Capture the cell that displays the provided text and extract its (X, Y) central coordinate. 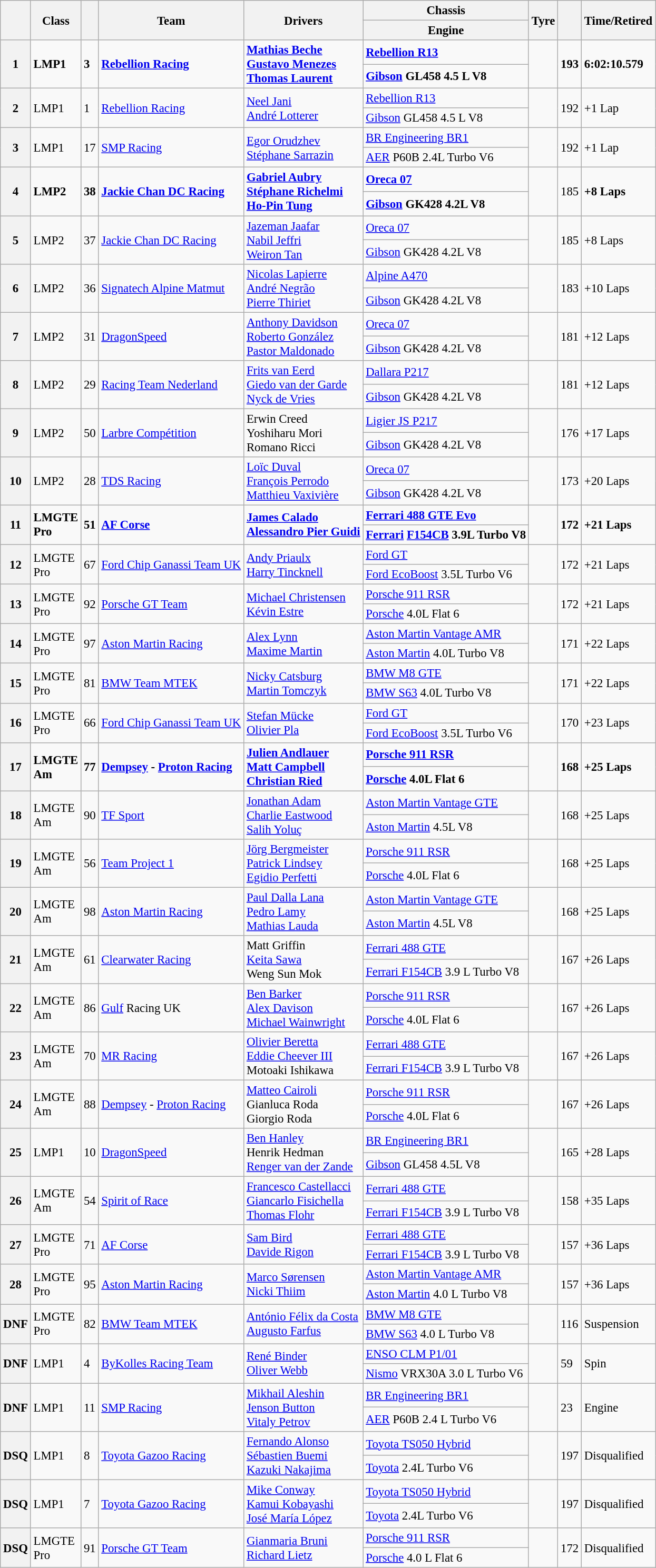
TDS Racing (171, 481)
66 (90, 722)
AER P60B 2.4 L Turbo V6 (446, 1420)
+35 Laps (619, 1201)
Class (56, 20)
31 (90, 336)
Porsche 4.0 L Flat 6 (446, 1557)
Alpine A470 (446, 276)
16 (16, 722)
77 (90, 767)
90 (90, 815)
Alex Lynn Maxime Martin (303, 643)
88 (90, 1105)
Marco Sørensen Nicki Thiim (303, 1285)
Jazeman Jaafar Nabil Jeffri Weiron Tan (303, 240)
Julien Andlauer Matt Campbell Christian Ried (303, 767)
Matt Griffin Keita Sawa Weng Sun Mok (303, 960)
Team (171, 20)
27 (16, 1245)
Signatech Alpine Matmut (171, 288)
Team Project 1 (171, 864)
BMW S63 4.0 L Turbo V8 (446, 1334)
+28 Laps (619, 1153)
Drivers (303, 20)
24 (16, 1105)
Chassis (446, 11)
50 (90, 433)
Racing Team Nederland (171, 384)
36 (90, 288)
Michael Christensen Kévin Estre (303, 604)
116 (570, 1324)
15 (16, 683)
BMW S63 4.0L Turbo V8 (446, 693)
Suspension (619, 1324)
29 (90, 384)
Loïc Duval François Perrodo Matthieu Vaxivière (303, 481)
Matteo Cairoli Gianluca Roda Giorgio Roda (303, 1105)
Spirit of Race (171, 1201)
61 (90, 960)
82 (90, 1324)
56 (90, 864)
6:02:10.579 (619, 64)
26 (16, 1201)
Time/Retired (619, 20)
TF Sport (171, 815)
Sam Bird Davide Rigon (303, 1245)
+10 Laps (619, 288)
71 (90, 1245)
67 (90, 564)
Ligier JS P217 (446, 421)
Dallara P217 (446, 372)
Gulf Racing UK (171, 1008)
6 (16, 288)
Stefan Mücke Olivier Pla (303, 722)
Ferrari 488 GTE Evo (446, 515)
Francesco Castellacci Giancarlo Fisichella Thomas Flohr (303, 1201)
Ben Hanley Henrik Hedman Renger van der Zande (303, 1153)
158 (570, 1201)
81 (90, 683)
92 (90, 604)
António Félix da Costa Augusto Farfus (303, 1324)
ENSO CLM P1/01 (446, 1354)
Jörg Bergmeister Patrick Lindsey Egidio Perfetti (303, 864)
37 (90, 240)
+20 Laps (619, 481)
Nicky Catsburg Martin Tomczyk (303, 683)
98 (90, 911)
19 (16, 864)
12 (16, 564)
Aston Martin 4.0L Turbo V8 (446, 653)
51 (90, 524)
54 (90, 1201)
MR Racing (171, 1056)
86 (90, 1008)
AER P60B 2.4L Turbo V6 (446, 157)
Mikhail Aleshin Jenson Button Vitaly Petrov (303, 1407)
Gibson GL458 4.5L V8 (446, 1165)
Gabriel Aubry Stéphane Richelmi Ho-Pin Tung (303, 192)
91 (90, 1548)
97 (90, 643)
18 (16, 815)
+17 Laps (619, 433)
Egor Orudzhev Stéphane Sarrazin (303, 147)
Larbre Compétition (171, 433)
173 (570, 481)
25 (16, 1153)
13 (16, 604)
170 (570, 722)
Nicolas Lapierre André Negrão Pierre Thiriet (303, 288)
Mathias Beche Gustavo Menezes Thomas Laurent (303, 64)
2 (16, 108)
95 (90, 1285)
Neel Jani André Lotterer (303, 108)
14 (16, 643)
Fernando Alonso Sébastien Buemi Kazuki Nakajima (303, 1456)
Erwin Creed Yoshiharu Mori Romano Ricci (303, 433)
9 (16, 433)
176 (570, 433)
Andy Priaulx Harry Tincknell (303, 564)
193 (570, 64)
Nismo VRX30A 3.0 L Turbo V6 (446, 1373)
+23 Laps (619, 722)
Mike Conway Kamui Kobayashi José María López (303, 1504)
ByKolles Racing Team (171, 1364)
Olivier Beretta Eddie Cheever III Motoaki Ishikawa (303, 1056)
Anthony Davidson Roberto González Pastor Maldonado (303, 336)
Gianmaria Bruni Richard Lietz (303, 1548)
38 (90, 192)
165 (570, 1153)
Ferrari F154CB 3.9L Turbo V8 (446, 535)
5 (16, 240)
Paul Dalla Lana Pedro Lamy Mathias Lauda (303, 911)
70 (90, 1056)
Spin (619, 1364)
Aston Martin 4.0 L Turbo V8 (446, 1294)
Jonathan Adam Charlie Eastwood Salih Yoluç (303, 815)
Tyre (543, 20)
20 (16, 911)
René Binder Oliver Webb (303, 1364)
Frits van Eerd Giedo van der Garde Nyck de Vries (303, 384)
James Calado Alessandro Pier Guidi (303, 524)
59 (570, 1364)
21 (16, 960)
Clearwater Racing (171, 960)
22 (16, 1008)
183 (570, 288)
Ben Barker Alex Davison Michael Wainwright (303, 1008)
